Detect which cell encompasses the target text, then output its [x, y] center coordinate. 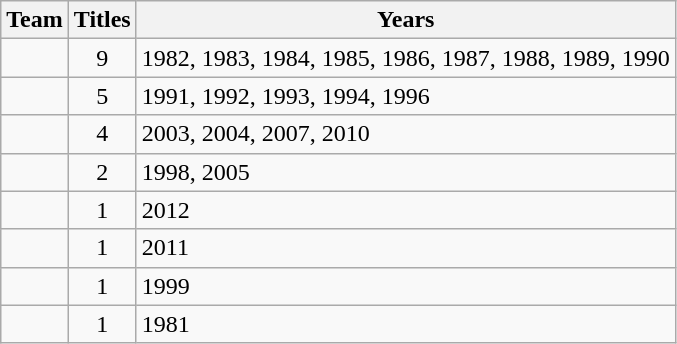
5 [102, 96]
4 [102, 134]
1981 [406, 324]
Team [35, 20]
Titles [102, 20]
Years [406, 20]
1991, 1992, 1993, 1994, 1996 [406, 96]
2003, 2004, 2007, 2010 [406, 134]
2011 [406, 248]
2 [102, 172]
1982, 1983, 1984, 1985, 1986, 1987, 1988, 1989, 1990 [406, 58]
2012 [406, 210]
9 [102, 58]
1999 [406, 286]
1998, 2005 [406, 172]
